Detect which cell encompasses the target text, then output its (x, y) center coordinate. 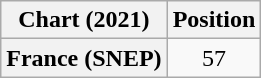
France (SNEP) (84, 58)
Position (214, 20)
Chart (2021) (84, 20)
57 (214, 58)
